Extract the (X, Y) coordinate from the center of the cell holding the provided text.  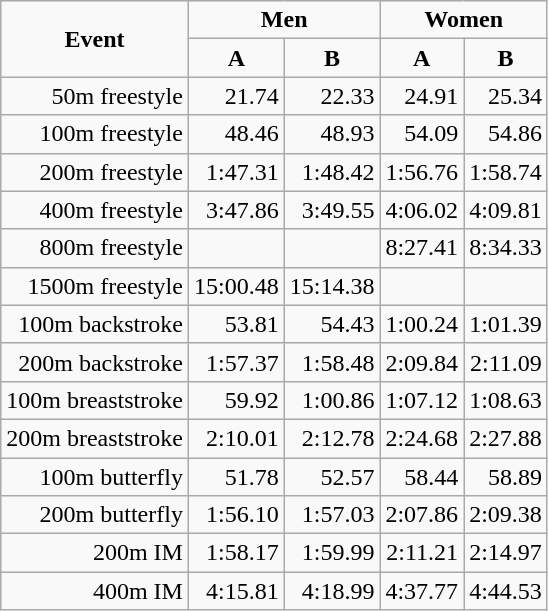
2:09.38 (506, 515)
400m freestyle (95, 210)
1:56.10 (236, 515)
Event (95, 39)
1500m freestyle (95, 286)
2:12.78 (332, 438)
22.33 (332, 96)
Women (464, 20)
8:27.41 (422, 248)
59.92 (236, 400)
1:48.42 (332, 172)
2:24.68 (422, 438)
1:00.86 (332, 400)
100m breaststroke (95, 400)
4:15.81 (236, 591)
58.44 (422, 477)
58.89 (506, 477)
400m IM (95, 591)
50m freestyle (95, 96)
200m breaststroke (95, 438)
2:11.09 (506, 362)
800m freestyle (95, 248)
200m freestyle (95, 172)
8:34.33 (506, 248)
52.57 (332, 477)
1:59.99 (332, 553)
1:56.76 (422, 172)
2:27.88 (506, 438)
1:58.48 (332, 362)
4:37.77 (422, 591)
1:47.31 (236, 172)
54.09 (422, 134)
4:09.81 (506, 210)
53.81 (236, 324)
4:44.53 (506, 591)
2:11.21 (422, 553)
100m backstroke (95, 324)
200m IM (95, 553)
25.34 (506, 96)
1:58.74 (506, 172)
24.91 (422, 96)
4:06.02 (422, 210)
21.74 (236, 96)
48.93 (332, 134)
1:07.12 (422, 400)
48.46 (236, 134)
3:47.86 (236, 210)
4:18.99 (332, 591)
15:00.48 (236, 286)
2:10.01 (236, 438)
100m butterfly (95, 477)
51.78 (236, 477)
200m butterfly (95, 515)
1:57.37 (236, 362)
15:14.38 (332, 286)
100m freestyle (95, 134)
54.86 (506, 134)
1:58.17 (236, 553)
54.43 (332, 324)
1:57.03 (332, 515)
2:07.86 (422, 515)
2:14.97 (506, 553)
2:09.84 (422, 362)
1:01.39 (506, 324)
200m backstroke (95, 362)
3:49.55 (332, 210)
1:08.63 (506, 400)
1:00.24 (422, 324)
Men (284, 20)
